Capture the cell that displays the provided text and extract its [X, Y] central coordinate. 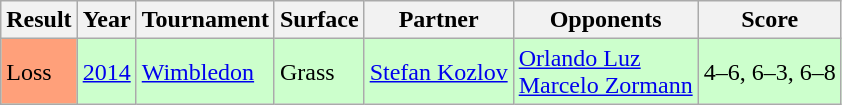
Result [39, 20]
Grass [319, 72]
Wimbledon [205, 72]
Surface [319, 20]
Year [106, 20]
Tournament [205, 20]
Loss [39, 72]
Score [770, 20]
Opponents [606, 20]
Orlando Luz Marcelo Zormann [606, 72]
Partner [438, 20]
2014 [106, 72]
4–6, 6–3, 6–8 [770, 72]
Stefan Kozlov [438, 72]
